Find where the given text appears and provide that cell's center as [x, y] coordinate. 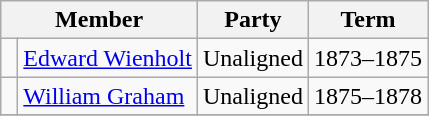
William Graham [108, 96]
Member [100, 20]
1875–1878 [368, 96]
Party [252, 20]
Edward Wienholt [108, 58]
Term [368, 20]
1873–1875 [368, 58]
